Find where the given text appears and provide that cell's center as [x, y] coordinate. 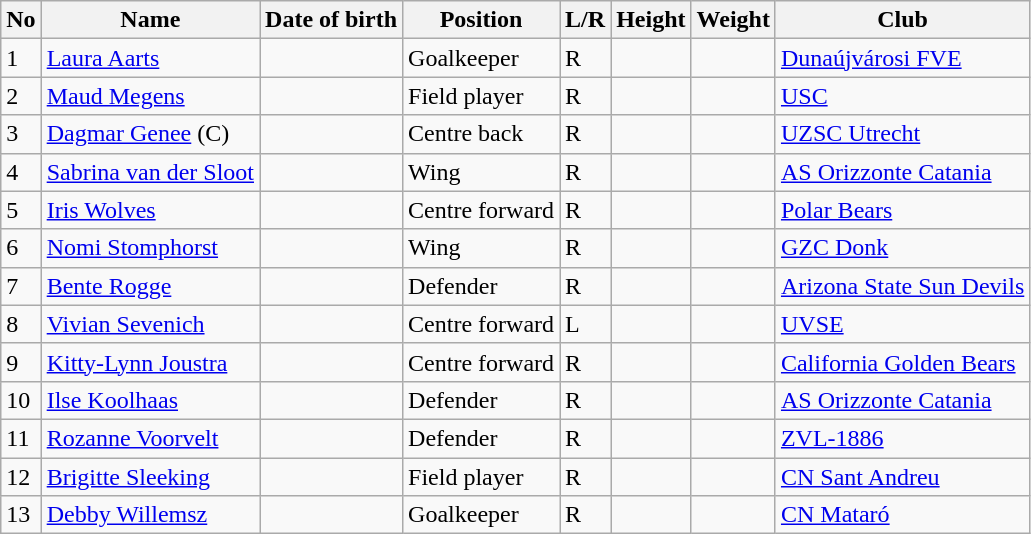
Polar Bears [902, 210]
13 [21, 515]
UVSE [902, 324]
Dunaújvárosi FVE [902, 58]
Dagmar Genee (C) [150, 134]
Arizona State Sun Devils [902, 286]
Nomi Stomphorst [150, 248]
Rozanne Voorvelt [150, 438]
Vivian Sevenich [150, 324]
Bente Rogge [150, 286]
Iris Wolves [150, 210]
CN Sant Andreu [902, 477]
L [586, 324]
ZVL-1886 [902, 438]
Ilse Koolhaas [150, 400]
1 [21, 58]
Name [150, 20]
Weight [733, 20]
CN Mataró [902, 515]
USC [902, 96]
Sabrina van der Sloot [150, 172]
12 [21, 477]
UZSC Utrecht [902, 134]
No [21, 20]
Position [482, 20]
GZC Donk [902, 248]
Club [902, 20]
6 [21, 248]
Brigitte Sleeking [150, 477]
Height [651, 20]
Laura Aarts [150, 58]
7 [21, 286]
4 [21, 172]
California Golden Bears [902, 362]
10 [21, 400]
Date of birth [332, 20]
5 [21, 210]
2 [21, 96]
8 [21, 324]
L/R [586, 20]
Kitty-Lynn Joustra [150, 362]
11 [21, 438]
Centre back [482, 134]
3 [21, 134]
Maud Megens [150, 96]
9 [21, 362]
Debby Willemsz [150, 515]
